Identify which cell holds the provided text, then report its (X, Y) central coordinate. 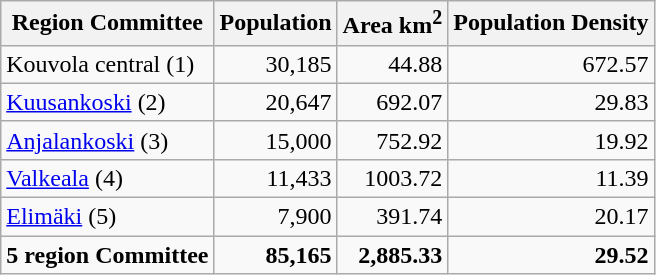
85,165 (276, 255)
11.39 (551, 178)
20.17 (551, 217)
Region Committee (108, 24)
Area km2 (392, 24)
Valkeala (4) (108, 178)
5 region Committee (108, 255)
1003.72 (392, 178)
2,885.33 (392, 255)
391.74 (392, 217)
752.92 (392, 140)
29.52 (551, 255)
19.92 (551, 140)
672.57 (551, 64)
30,185 (276, 64)
7,900 (276, 217)
Population Density (551, 24)
44.88 (392, 64)
Kouvola central (1) (108, 64)
15,000 (276, 140)
11,433 (276, 178)
692.07 (392, 102)
Population (276, 24)
29.83 (551, 102)
Kuusankoski (2) (108, 102)
Elimäki (5) (108, 217)
20,647 (276, 102)
Anjalankoski (3) (108, 140)
